Find where the given text appears and provide that cell's center as [X, Y] coordinate. 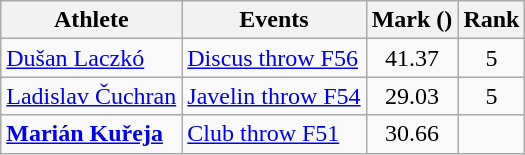
Marián Kuřeja [92, 134]
Mark () [412, 20]
Discus throw F56 [274, 58]
41.37 [412, 58]
Ladislav Čuchran [92, 96]
30.66 [412, 134]
Club throw F51 [274, 134]
Javelin throw F54 [274, 96]
Rank [492, 20]
29.03 [412, 96]
Athlete [92, 20]
Dušan Laczkó [92, 58]
Events [274, 20]
